Determine the [X, Y] coordinate at the center of the cell enclosing the given text.  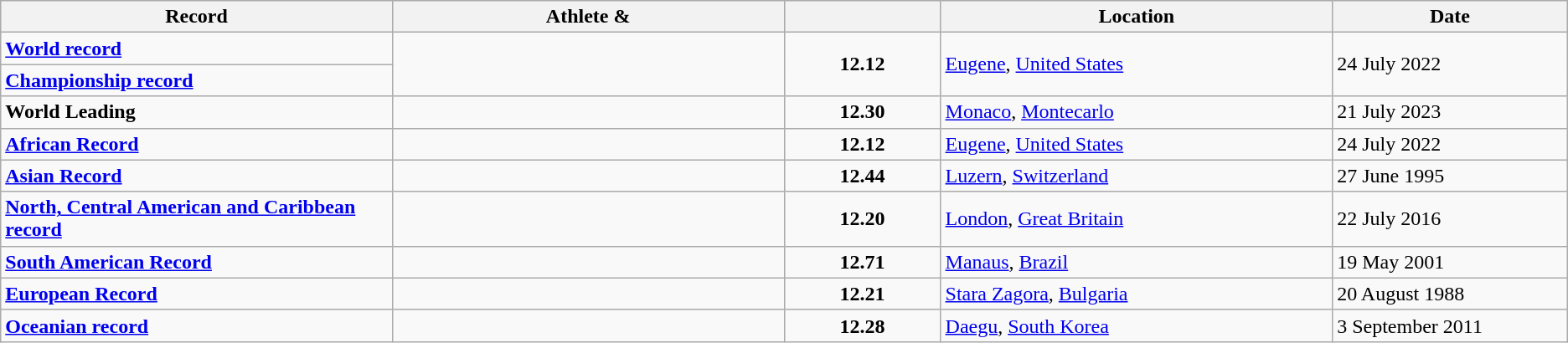
21 July 2023 [1451, 112]
Date [1451, 17]
African Record [197, 144]
North, Central American and Caribbean record [197, 219]
Stara Zagora, Bulgaria [1137, 294]
London, Great Britain [1137, 219]
19 May 2001 [1451, 262]
World record [197, 49]
Location [1137, 17]
Manaus, Brazil [1137, 262]
22 July 2016 [1451, 219]
12.28 [863, 325]
12.20 [863, 219]
27 June 1995 [1451, 176]
12.30 [863, 112]
3 September 2011 [1451, 325]
Daegu, South Korea [1137, 325]
World Leading [197, 112]
Monaco, Montecarlo [1137, 112]
Luzern, Switzerland [1137, 176]
20 August 1988 [1451, 294]
Athlete & [588, 17]
South American Record [197, 262]
Oceanian record [197, 325]
12.21 [863, 294]
Asian Record [197, 176]
Record [197, 17]
Championship record [197, 80]
12.44 [863, 176]
European Record [197, 294]
12.71 [863, 262]
